Return the [x, y] coordinate for the center point of the cell that contains the specified text.  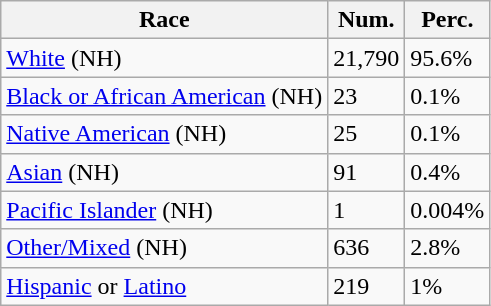
1% [448, 286]
Black or African American (NH) [164, 96]
91 [366, 172]
Other/Mixed (NH) [164, 248]
25 [366, 134]
Perc. [448, 20]
Pacific Islander (NH) [164, 210]
0.4% [448, 172]
Race [164, 20]
0.004% [448, 210]
23 [366, 96]
2.8% [448, 248]
21,790 [366, 58]
White (NH) [164, 58]
Num. [366, 20]
1 [366, 210]
Hispanic or Latino [164, 286]
Asian (NH) [164, 172]
Native American (NH) [164, 134]
636 [366, 248]
219 [366, 286]
95.6% [448, 58]
